Extract the (x, y) coordinate from the center of the cell holding the provided text.  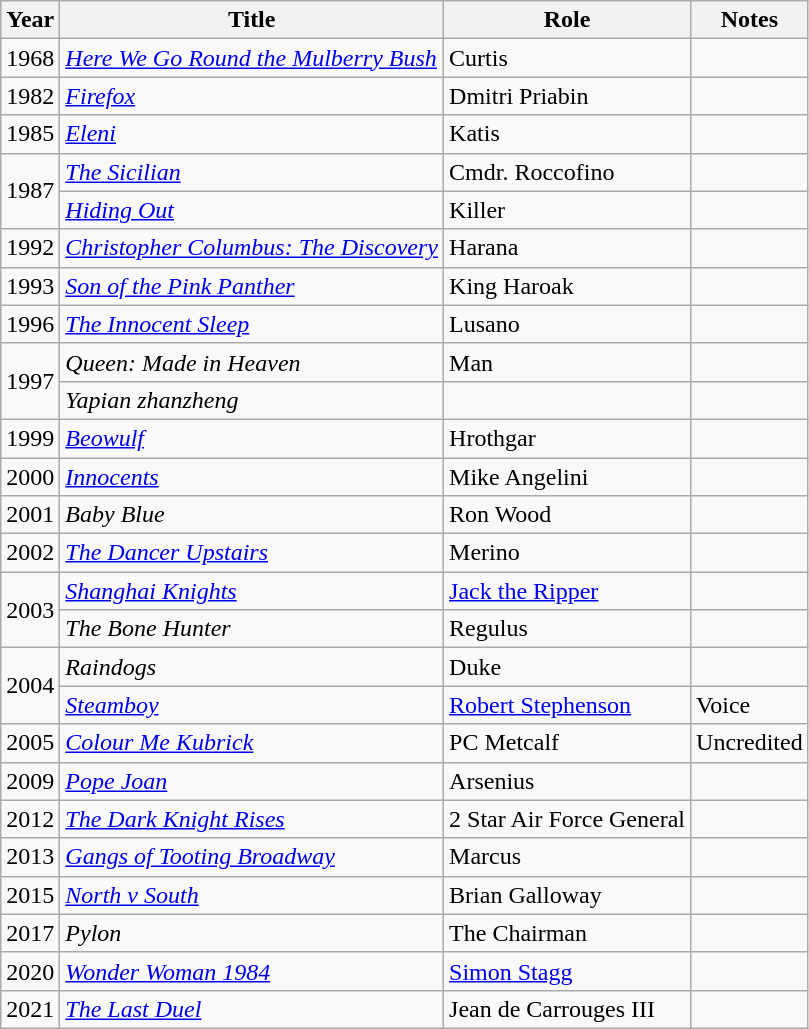
Hiding Out (252, 210)
Merino (568, 553)
Curtis (568, 58)
1992 (30, 248)
Shanghai Knights (252, 591)
Role (568, 20)
Mike Angelini (568, 477)
Harana (568, 248)
Hrothgar (568, 438)
The Dark Knight Rises (252, 819)
The Bone Hunter (252, 629)
Eleni (252, 134)
Firefox (252, 96)
2015 (30, 895)
Regulus (568, 629)
Brian Galloway (568, 895)
Marcus (568, 857)
2021 (30, 1009)
The Sicilian (252, 172)
2003 (30, 610)
Christopher Columbus: The Discovery (252, 248)
Beowulf (252, 438)
2009 (30, 781)
Lusano (568, 324)
2017 (30, 933)
2020 (30, 971)
PC Metcalf (568, 743)
1987 (30, 191)
1997 (30, 381)
Jack the Ripper (568, 591)
The Innocent Sleep (252, 324)
Duke (568, 667)
1968 (30, 58)
Baby Blue (252, 515)
Wonder Woman 1984 (252, 971)
1993 (30, 286)
Title (252, 20)
Yapian zhanzheng (252, 400)
Killer (568, 210)
2005 (30, 743)
North v South (252, 895)
The Dancer Upstairs (252, 553)
King Haroak (568, 286)
Pylon (252, 933)
Arsenius (568, 781)
Gangs of Tooting Broadway (252, 857)
Notes (750, 20)
Colour Me Kubrick (252, 743)
2001 (30, 515)
Steamboy (252, 705)
Man (568, 362)
1999 (30, 438)
Cmdr. Roccofino (568, 172)
1985 (30, 134)
Son of the Pink Panther (252, 286)
Voice (750, 705)
2004 (30, 686)
Jean de Carrouges III (568, 1009)
Dmitri Priabin (568, 96)
1996 (30, 324)
1982 (30, 96)
Here We Go Round the Mulberry Bush (252, 58)
Uncredited (750, 743)
Innocents (252, 477)
Simon Stagg (568, 971)
Year (30, 20)
Robert Stephenson (568, 705)
Raindogs (252, 667)
2012 (30, 819)
2000 (30, 477)
Pope Joan (252, 781)
The Chairman (568, 933)
The Last Duel (252, 1009)
2 Star Air Force General (568, 819)
Queen: Made in Heaven (252, 362)
Katis (568, 134)
2002 (30, 553)
Ron Wood (568, 515)
2013 (30, 857)
